Return (x, y) of the center of cell containing provided text 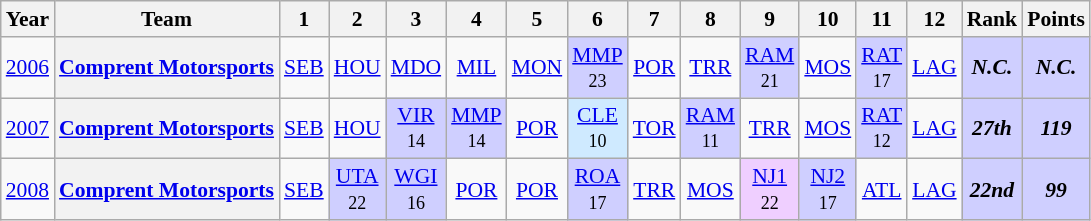
MMP14 (476, 128)
6 (598, 19)
MON (538, 68)
3 (416, 19)
2007 (28, 128)
VIR14 (416, 128)
RAM21 (770, 68)
12 (934, 19)
RAT17 (882, 68)
1 (304, 19)
4 (476, 19)
TOR (654, 128)
MDO (416, 68)
ROA 17 (598, 190)
5 (538, 19)
27th (992, 128)
9 (770, 19)
RAT12 (882, 128)
99 (1056, 190)
2006 (28, 68)
CLE10 (598, 128)
NJ2 17 (828, 190)
UTA 22 (358, 190)
MIL (476, 68)
Team (166, 19)
ATL (882, 190)
Year (28, 19)
11 (882, 19)
22nd (992, 190)
Rank (992, 19)
10 (828, 19)
MMP23 (598, 68)
RAM11 (710, 128)
2 (358, 19)
2008 (28, 190)
NJ1 22 (770, 190)
7 (654, 19)
119 (1056, 128)
WGI 16 (416, 190)
8 (710, 19)
Points (1056, 19)
